Pinpoint the cell where the given text exists, returning its (X, Y) midpoint coordinate. 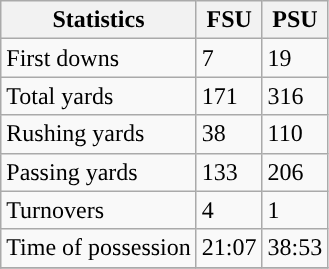
206 (295, 172)
7 (229, 58)
First downs (99, 58)
Total yards (99, 96)
Rushing yards (99, 134)
38 (229, 134)
PSU (295, 20)
1 (295, 210)
38:53 (295, 248)
171 (229, 96)
FSU (229, 20)
4 (229, 210)
Time of possession (99, 248)
19 (295, 58)
316 (295, 96)
Passing yards (99, 172)
Statistics (99, 20)
133 (229, 172)
110 (295, 134)
Turnovers (99, 210)
21:07 (229, 248)
